For the text-containing cell, return its midpoint in (x, y) coordinate format. 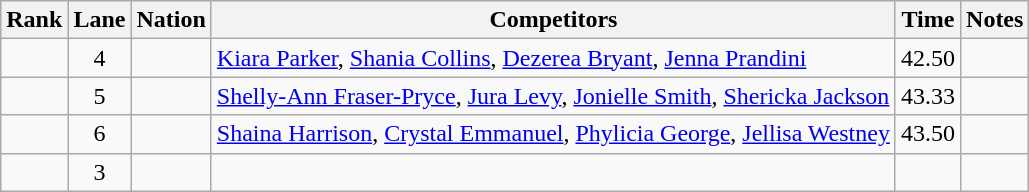
3 (100, 172)
Nation (171, 20)
43.33 (928, 96)
43.50 (928, 134)
Kiara Parker, Shania Collins, Dezerea Bryant, Jenna Prandini (553, 58)
6 (100, 134)
4 (100, 58)
Time (928, 20)
Rank (34, 20)
Competitors (553, 20)
5 (100, 96)
42.50 (928, 58)
Lane (100, 20)
Shaina Harrison, Crystal Emmanuel, Phylicia George, Jellisa Westney (553, 134)
Shelly-Ann Fraser-Pryce, Jura Levy, Jonielle Smith, Shericka Jackson (553, 96)
Notes (995, 20)
